Scan for the cell matching the given text and deliver its [X, Y] coordinate at center. 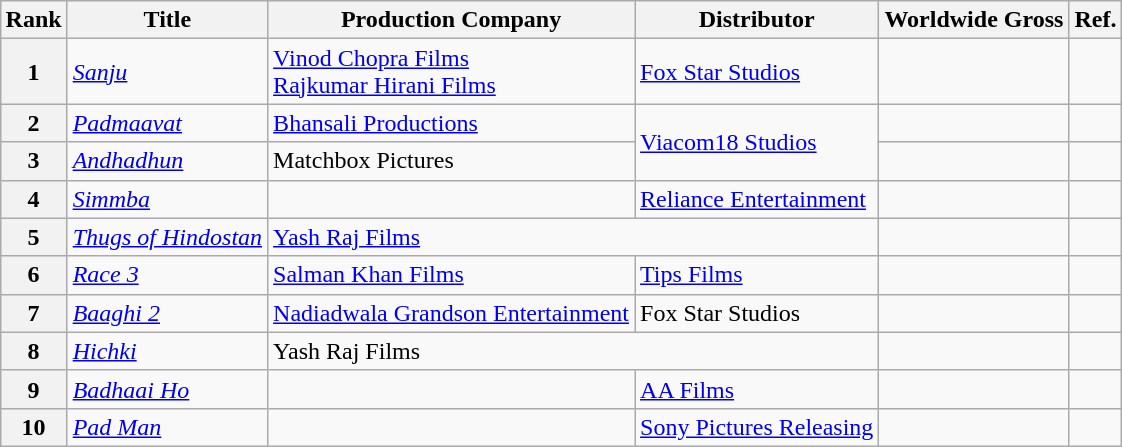
Nadiadwala Grandson Entertainment [452, 313]
Worldwide Gross [974, 20]
Rank [34, 20]
Tips Films [757, 275]
Production Company [452, 20]
5 [34, 237]
Simmba [167, 199]
4 [34, 199]
Reliance Entertainment [757, 199]
Race 3 [167, 275]
Badhaai Ho [167, 389]
Ref. [1096, 20]
Thugs of Hindostan [167, 237]
6 [34, 275]
9 [34, 389]
Padmaavat [167, 123]
Distributor [757, 20]
Vinod Chopra FilmsRajkumar Hirani Films [452, 72]
Sony Pictures Releasing [757, 427]
2 [34, 123]
Baaghi 2 [167, 313]
1 [34, 72]
10 [34, 427]
7 [34, 313]
Sanju [167, 72]
Salman Khan Films [452, 275]
Hichki [167, 351]
AA Films [757, 389]
Andhadhun [167, 161]
Viacom18 Studios [757, 142]
8 [34, 351]
Matchbox Pictures [452, 161]
Pad Man [167, 427]
3 [34, 161]
Bhansali Productions [452, 123]
Title [167, 20]
